For the text-containing cell, return its midpoint in [x, y] coordinate format. 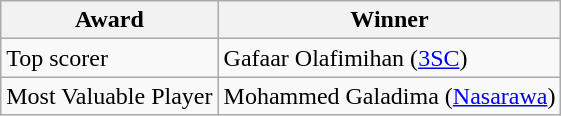
Gafaar Olafimihan (3SC) [390, 58]
Most Valuable Player [110, 96]
Top scorer [110, 58]
Award [110, 20]
Winner [390, 20]
Mohammed Galadima (Nasarawa) [390, 96]
